Return the [X, Y] coordinate for the center point of the cell that contains the specified text.  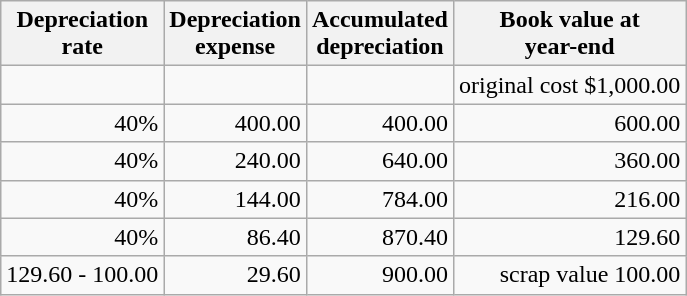
129.60 [569, 237]
600.00 [569, 123]
360.00 [569, 161]
scrap value 100.00 [569, 275]
870.40 [380, 237]
29.60 [236, 275]
129.60 - 100.00 [82, 275]
240.00 [236, 161]
216.00 [569, 199]
86.40 [236, 237]
784.00 [380, 199]
144.00 [236, 199]
Depreciation expense [236, 34]
Depreciation rate [82, 34]
640.00 [380, 161]
900.00 [380, 275]
Book value at year-end [569, 34]
original cost $1,000.00 [569, 85]
Accumulated depreciation [380, 34]
